Return (X, Y) of the center of cell containing provided text 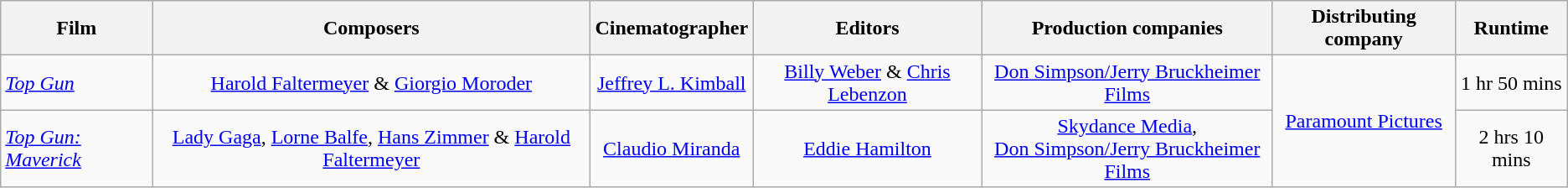
Lady Gaga, Lorne Balfe, Hans Zimmer & Harold Faltermeyer (372, 149)
Eddie Hamilton (868, 149)
Billy Weber & Chris Lebenzon (868, 82)
2 hrs 10 mins (1511, 149)
Jeffrey L. Kimball (672, 82)
Top Gun: Maverick (77, 149)
Top Gun (77, 82)
Cinematographer (672, 29)
Don Simpson/Jerry Bruckheimer Films (1127, 82)
Harold Faltermeyer & Giorgio Moroder (372, 82)
Claudio Miranda (672, 149)
Skydance Media, Don Simpson/Jerry Bruckheimer Films (1127, 149)
Runtime (1511, 29)
Distributing company (1364, 29)
Paramount Pictures (1364, 121)
1 hr 50 mins (1511, 82)
Editors (868, 29)
Film (77, 29)
Production companies (1127, 29)
Composers (372, 29)
